Extract the [X, Y] coordinate from the center of the cell holding the provided text.  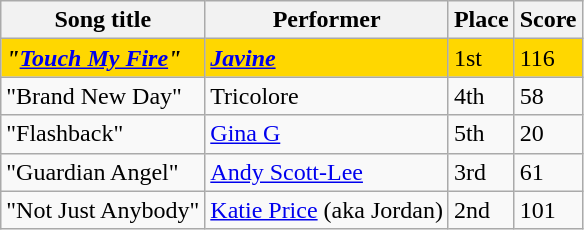
4th [481, 96]
3rd [481, 172]
Javine [327, 58]
Gina G [327, 134]
"Not Just Anybody" [103, 210]
Tricolore [327, 96]
61 [548, 172]
Katie Price (aka Jordan) [327, 210]
"Touch My Fire" [103, 58]
Andy Scott-Lee [327, 172]
116 [548, 58]
20 [548, 134]
"Flashback" [103, 134]
58 [548, 96]
"Brand New Day" [103, 96]
5th [481, 134]
Place [481, 20]
Song title [103, 20]
1st [481, 58]
101 [548, 210]
"Guardian Angel" [103, 172]
Score [548, 20]
Performer [327, 20]
2nd [481, 210]
